For the text-containing cell, return its midpoint in [X, Y] coordinate format. 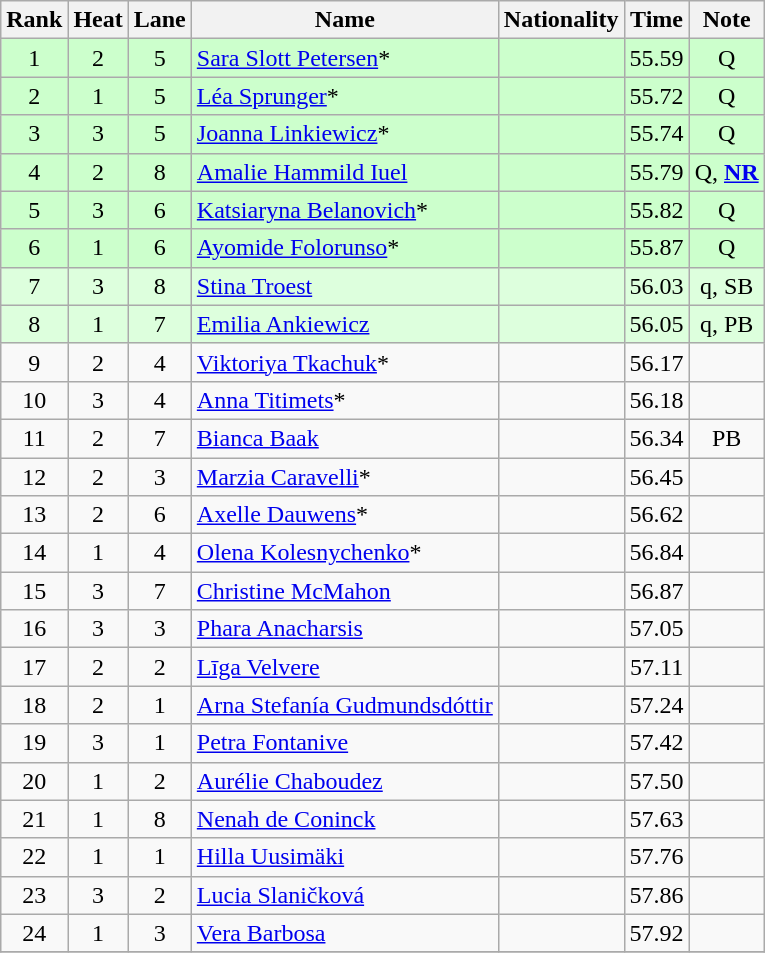
55.72 [656, 96]
57.92 [656, 933]
56.62 [656, 515]
18 [34, 705]
56.03 [656, 286]
Joanna Linkiewicz* [344, 134]
Christine McMahon [344, 591]
q, PB [726, 324]
56.45 [656, 477]
PB [726, 438]
17 [34, 667]
57.42 [656, 743]
Stina Troest [344, 286]
55.79 [656, 172]
Hilla Uusimäki [344, 857]
57.05 [656, 629]
Arna Stefanía Gudmundsdóttir [344, 705]
56.87 [656, 591]
Katsiaryna Belanovich* [344, 210]
56.17 [656, 362]
Nationality [561, 20]
56.84 [656, 553]
Rank [34, 20]
Līga Velvere [344, 667]
Vera Barbosa [344, 933]
57.50 [656, 781]
55.87 [656, 248]
19 [34, 743]
Amalie Hammild Iuel [344, 172]
56.18 [656, 400]
Petra Fontanive [344, 743]
13 [34, 515]
55.59 [656, 58]
56.34 [656, 438]
11 [34, 438]
16 [34, 629]
Lucia Slaničková [344, 895]
Time [656, 20]
q, SB [726, 286]
57.86 [656, 895]
Phara Anacharsis [344, 629]
22 [34, 857]
Lane [160, 20]
Q, NR [726, 172]
14 [34, 553]
9 [34, 362]
Aurélie Chaboudez [344, 781]
56.05 [656, 324]
Sara Slott Petersen* [344, 58]
Axelle Dauwens* [344, 515]
Léa Sprunger* [344, 96]
21 [34, 819]
Heat [98, 20]
Olena Kolesnychenko* [344, 553]
Bianca Baak [344, 438]
24 [34, 933]
Viktoriya Tkachuk* [344, 362]
57.24 [656, 705]
57.11 [656, 667]
12 [34, 477]
Emilia Ankiewicz [344, 324]
Ayomide Folorunso* [344, 248]
Note [726, 20]
57.76 [656, 857]
57.63 [656, 819]
55.74 [656, 134]
Nenah de Coninck [344, 819]
20 [34, 781]
10 [34, 400]
55.82 [656, 210]
23 [34, 895]
Marzia Caravelli* [344, 477]
15 [34, 591]
Anna Titimets* [344, 400]
Name [344, 20]
